Scan for the cell matching the given text and deliver its (X, Y) coordinate at center. 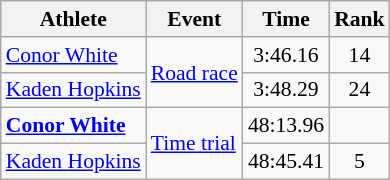
3:48.29 (286, 90)
Rank (360, 19)
Road race (194, 72)
Time trial (194, 144)
3:46.16 (286, 55)
14 (360, 55)
24 (360, 90)
5 (360, 162)
Athlete (74, 19)
48:45.41 (286, 162)
Event (194, 19)
48:13.96 (286, 126)
Time (286, 19)
